For the text-containing cell, return its midpoint in (x, y) coordinate format. 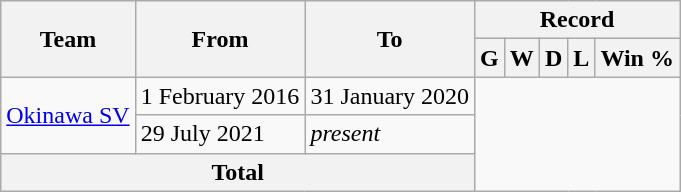
G (490, 58)
1 February 2016 (220, 96)
Team (68, 39)
Win % (638, 58)
From (220, 39)
L (582, 58)
Okinawa SV (68, 115)
Total (238, 172)
31 January 2020 (390, 96)
D (553, 58)
Record (578, 20)
29 July 2021 (220, 134)
present (390, 134)
To (390, 39)
W (522, 58)
